Extract the [X, Y] coordinate from the center of the cell holding the provided text.  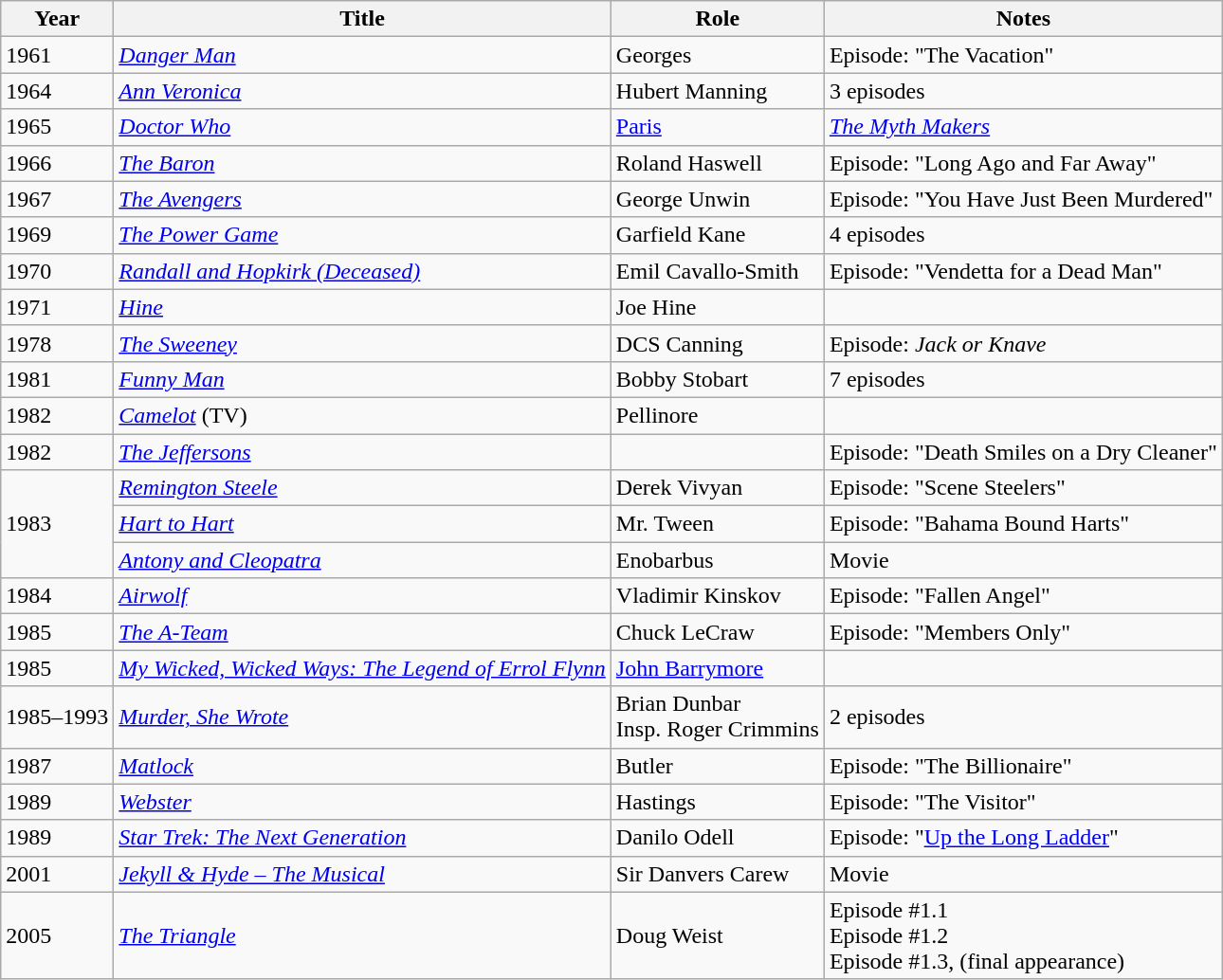
The A-Team [362, 632]
Episode: "Bahama Bound Harts" [1023, 524]
2 episodes [1023, 717]
Role [717, 19]
Episode: "The Billionaire" [1023, 766]
DCS Canning [717, 343]
Jekyll & Hyde – The Musical [362, 874]
Danilo Odell [717, 838]
My Wicked, Wicked Ways: The Legend of Errol Flynn [362, 668]
1965 [57, 127]
Georges [717, 55]
1961 [57, 55]
Camelot (TV) [362, 415]
1985–1993 [57, 717]
The Jeffersons [362, 452]
Garfield Kane [717, 235]
Hart to Hart [362, 524]
Webster [362, 802]
Hine [362, 307]
Episode: "Members Only" [1023, 632]
The Triangle [362, 935]
Star Trek: The Next Generation [362, 838]
Sir Danvers Carew [717, 874]
1969 [57, 235]
Bobby Stobart [717, 379]
Year [57, 19]
Episode: "Up the Long Ladder" [1023, 838]
The Power Game [362, 235]
Hubert Manning [717, 91]
3 episodes [1023, 91]
The Avengers [362, 199]
Joe Hine [717, 307]
Butler [717, 766]
Murder, She Wrote [362, 717]
2005 [57, 935]
1981 [57, 379]
1964 [57, 91]
1966 [57, 163]
Emil Cavallo-Smith [717, 271]
Funny Man [362, 379]
Enobarbus [717, 560]
Episode: "The Vacation" [1023, 55]
Episode: Jack or Knave [1023, 343]
1983 [57, 524]
1970 [57, 271]
Chuck LeCraw [717, 632]
Episode: "The Visitor" [1023, 802]
Remington Steele [362, 488]
1967 [57, 199]
Ann Veronica [362, 91]
Episode: "Vendetta for a Dead Man" [1023, 271]
Paris [717, 127]
The Sweeney [362, 343]
2001 [57, 874]
Title [362, 19]
Mr. Tween [717, 524]
Airwolf [362, 596]
George Unwin [717, 199]
1987 [57, 766]
Randall and Hopkirk (Deceased) [362, 271]
Doug Weist [717, 935]
Notes [1023, 19]
Pellinore [717, 415]
The Myth Makers [1023, 127]
Danger Man [362, 55]
Matlock [362, 766]
Hastings [717, 802]
Episode #1.1Episode #1.2Episode #1.3, (final appearance) [1023, 935]
John Barrymore [717, 668]
Brian DunbarInsp. Roger Crimmins [717, 717]
Episode: "Death Smiles on a Dry Cleaner" [1023, 452]
Doctor Who [362, 127]
1978 [57, 343]
Roland Haswell [717, 163]
Episode: "Fallen Angel" [1023, 596]
7 episodes [1023, 379]
Derek Vivyan [717, 488]
1984 [57, 596]
Episode: "Scene Steelers" [1023, 488]
Episode: "You Have Just Been Murdered" [1023, 199]
Vladimir Kinskov [717, 596]
The Baron [362, 163]
1971 [57, 307]
4 episodes [1023, 235]
Episode: "Long Ago and Far Away" [1023, 163]
Antony and Cleopatra [362, 560]
